Identify which cell holds the provided text, then report its [X, Y] central coordinate. 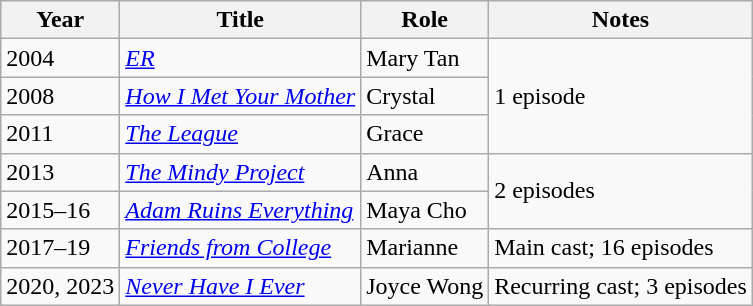
2013 [60, 172]
The League [240, 134]
Anna [425, 172]
Maya Cho [425, 210]
2015–16 [60, 210]
Recurring cast; 3 episodes [621, 286]
2020, 2023 [60, 286]
1 episode [621, 96]
Marianne [425, 248]
Never Have I Ever [240, 286]
Mary Tan [425, 58]
Main cast; 16 episodes [621, 248]
Notes [621, 20]
2004 [60, 58]
Role [425, 20]
2 episodes [621, 191]
2011 [60, 134]
How I Met Your Mother [240, 96]
2017–19 [60, 248]
Grace [425, 134]
Adam Ruins Everything [240, 210]
ER [240, 58]
Friends from College [240, 248]
2008 [60, 96]
Year [60, 20]
The Mindy Project [240, 172]
Title [240, 20]
Crystal [425, 96]
Joyce Wong [425, 286]
